Determine the [X, Y] coordinate at the center of the cell enclosing the given text.  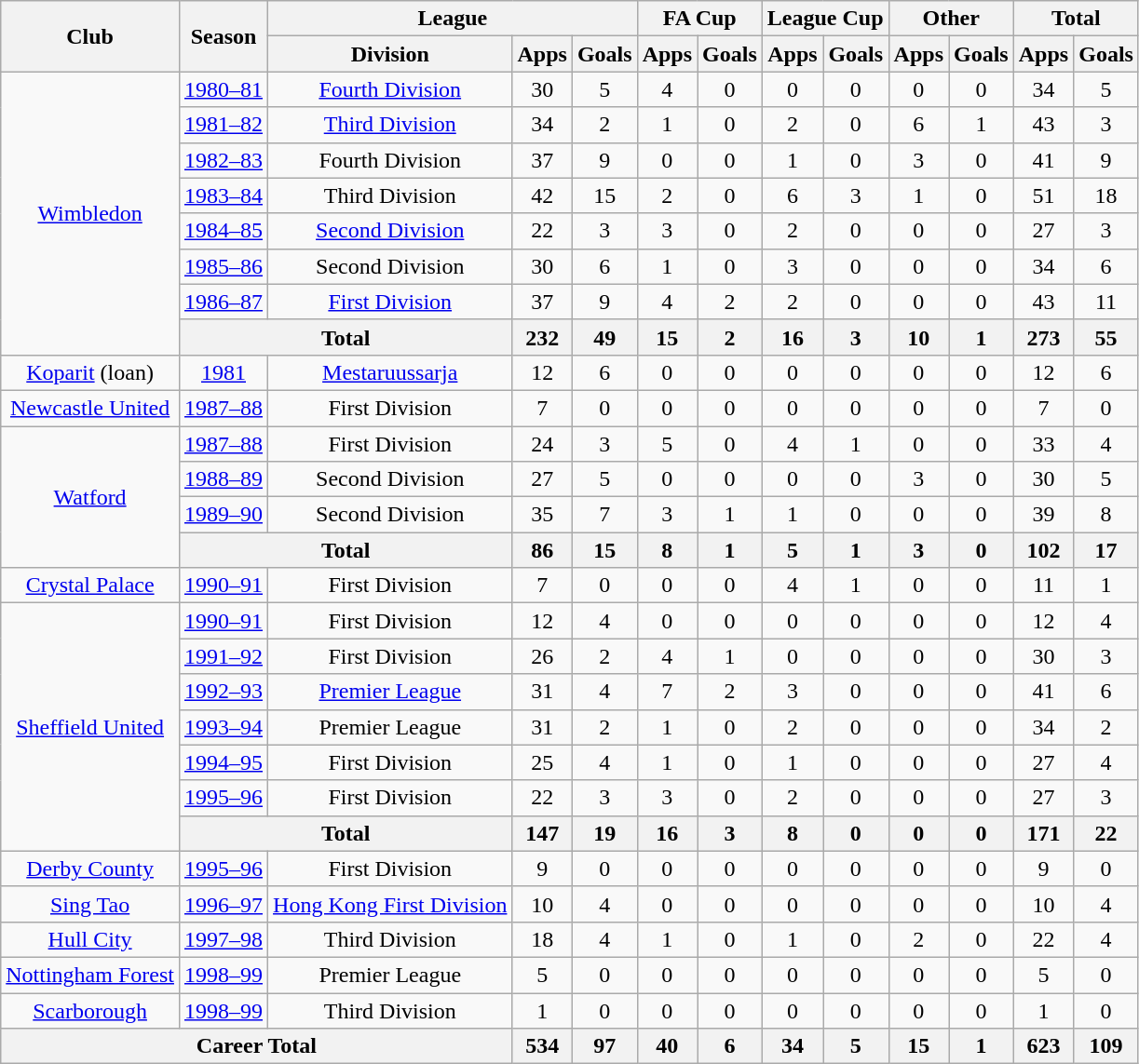
Career Total [257, 1046]
86 [542, 550]
Hong Kong First Division [390, 904]
Season [224, 36]
1980–81 [224, 89]
1992–93 [224, 692]
40 [667, 1046]
273 [1043, 337]
171 [1043, 833]
1993–94 [224, 727]
1984–85 [224, 231]
League [453, 19]
109 [1106, 1046]
24 [542, 444]
35 [542, 515]
Hull City [90, 939]
Division [390, 54]
17 [1106, 550]
FA Cup [699, 19]
1982–83 [224, 160]
Watford [90, 497]
1991–92 [224, 656]
26 [542, 656]
1994–95 [224, 762]
Wimbledon [90, 213]
42 [542, 195]
1985–86 [224, 266]
Scarborough [90, 1010]
534 [542, 1046]
97 [604, 1046]
55 [1106, 337]
147 [542, 833]
Nottingham Forest [90, 975]
Sheffield United [90, 727]
Newcastle United [90, 408]
1996–97 [224, 904]
Koparit (loan) [90, 372]
1997–98 [224, 939]
1981 [224, 372]
49 [604, 337]
Club [90, 36]
623 [1043, 1046]
51 [1043, 195]
19 [604, 833]
39 [1043, 515]
Mestaruussarja [390, 372]
33 [1043, 444]
League Cup [825, 19]
232 [542, 337]
25 [542, 762]
Sing Tao [90, 904]
102 [1043, 550]
Crystal Palace [90, 586]
1988–89 [224, 479]
Derby County [90, 869]
1989–90 [224, 515]
Other [951, 19]
1983–84 [224, 195]
1981–82 [224, 125]
1986–87 [224, 302]
